For the text-containing cell, return its midpoint in (x, y) coordinate format. 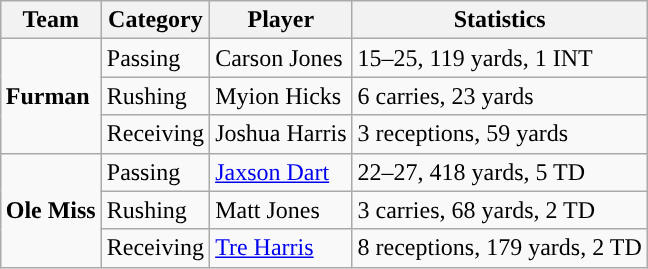
Team (50, 20)
3 carries, 68 yards, 2 TD (500, 210)
8 receptions, 179 yards, 2 TD (500, 248)
Myion Hicks (281, 96)
Furman (50, 96)
Ole Miss (50, 210)
Statistics (500, 20)
6 carries, 23 yards (500, 96)
Jaxson Dart (281, 172)
22–27, 418 yards, 5 TD (500, 172)
Player (281, 20)
15–25, 119 yards, 1 INT (500, 58)
Carson Jones (281, 58)
Joshua Harris (281, 134)
Tre Harris (281, 248)
Category (155, 20)
3 receptions, 59 yards (500, 134)
Matt Jones (281, 210)
